Search for the cell housing the specified text and yield its (x, y) center coordinate. 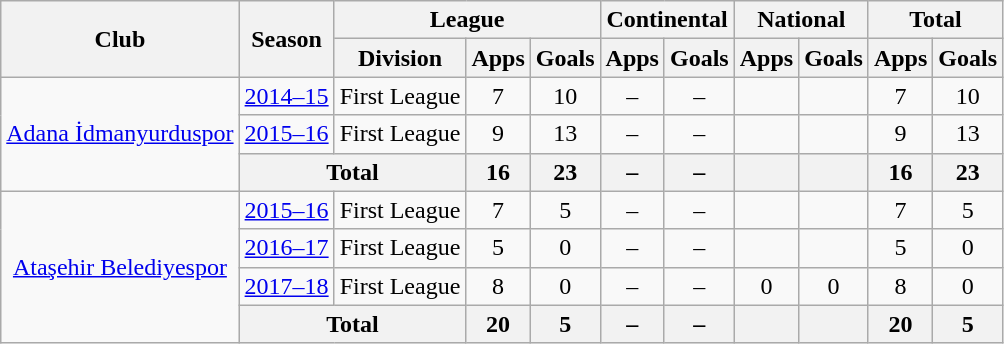
Ataşehir Belediyespor (120, 267)
Season (286, 39)
2017–18 (286, 286)
2016–17 (286, 248)
Adana İdmanyurduspor (120, 134)
2014–15 (286, 96)
Continental (667, 20)
National (801, 20)
Division (400, 58)
Club (120, 39)
League (467, 20)
